For the text-containing cell, return its midpoint in (X, Y) coordinate format. 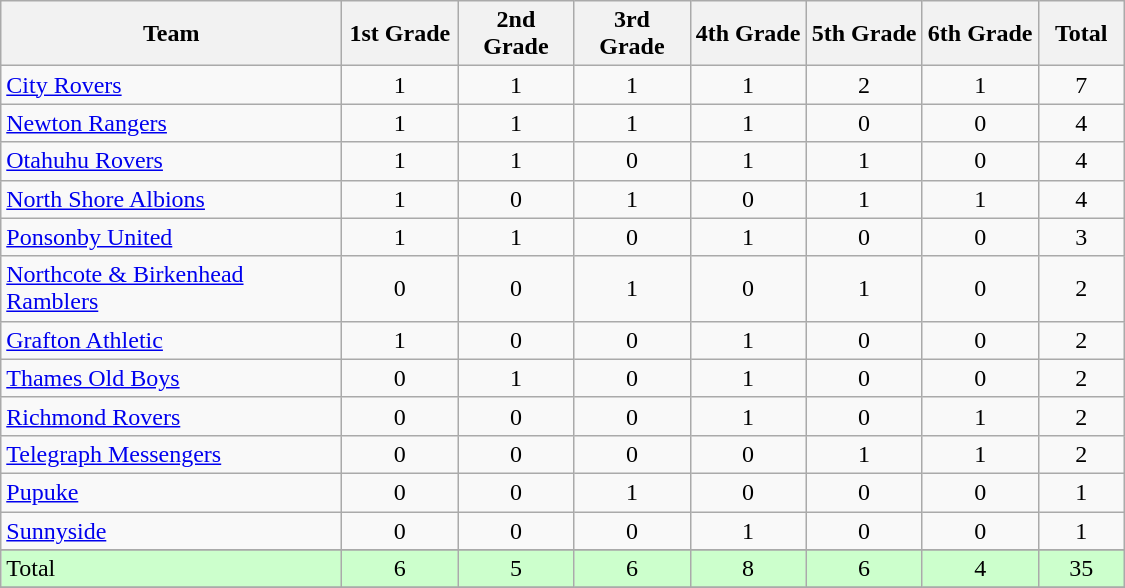
Richmond Rovers (172, 416)
Otahuhu Rovers (172, 161)
5th Grade (864, 34)
Pupuke (172, 492)
Northcote & Birkenhead Ramblers (172, 288)
8 (748, 569)
3rd Grade (632, 34)
6th Grade (980, 34)
1st Grade (400, 34)
Sunnyside (172, 531)
North Shore Albions (172, 199)
Thames Old Boys (172, 378)
5 (516, 569)
2nd Grade (516, 34)
4th Grade (748, 34)
Ponsonby United (172, 237)
Grafton Athletic (172, 340)
City Rovers (172, 85)
35 (1081, 569)
3 (1081, 237)
Team (172, 34)
Telegraph Messengers (172, 454)
7 (1081, 85)
Newton Rangers (172, 123)
